Capture the cell that displays the provided text and extract its (X, Y) central coordinate. 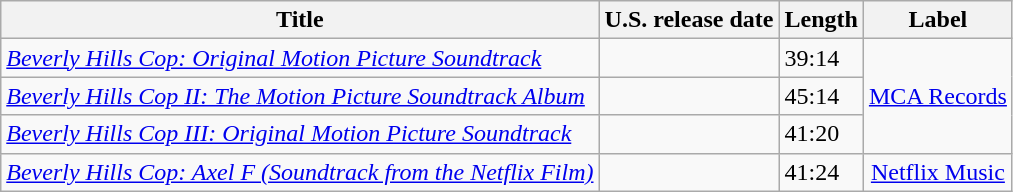
Title (300, 20)
U.S. release date (689, 20)
Beverly Hills Cop: Axel F (Soundtrack from the Netflix Film) (300, 172)
41:20 (821, 134)
Beverly Hills Cop: Original Motion Picture Soundtrack (300, 58)
41:24 (821, 172)
MCA Records (938, 96)
Netflix Music (938, 172)
Length (821, 20)
Beverly Hills Cop II: The Motion Picture Soundtrack Album (300, 96)
45:14 (821, 96)
Beverly Hills Cop III: Original Motion Picture Soundtrack (300, 134)
39:14 (821, 58)
Label (938, 20)
